Search for the cell housing the specified text and yield its (x, y) center coordinate. 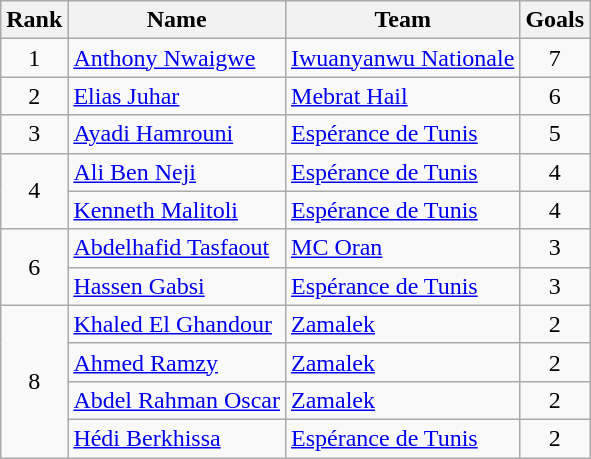
MC Oran (403, 248)
Hédi Berkhissa (177, 438)
Abdel Rahman Oscar (177, 400)
Hassen Gabsi (177, 286)
Khaled El Ghandour (177, 324)
Abdelhafid Tasfaout (177, 248)
Team (403, 20)
7 (555, 58)
Ahmed Ramzy (177, 362)
Goals (555, 20)
Name (177, 20)
Ayadi Hamrouni (177, 134)
Elias Juhar (177, 96)
Iwuanyanwu Nationale (403, 58)
Kenneth Malitoli (177, 210)
Mebrat Hail (403, 96)
Anthony Nwaigwe (177, 58)
Rank (34, 20)
1 (34, 58)
Ali Ben Neji (177, 172)
5 (555, 134)
8 (34, 381)
